Search for the cell housing the specified text and yield its [x, y] center coordinate. 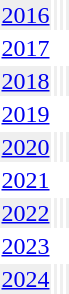
2024 [26, 279]
2020 [26, 147]
2016 [26, 15]
2021 [26, 180]
2023 [26, 246]
2022 [26, 213]
2019 [26, 114]
2018 [26, 81]
2017 [26, 48]
